Return the [X, Y] coordinate for the center point of the cell that contains the specified text.  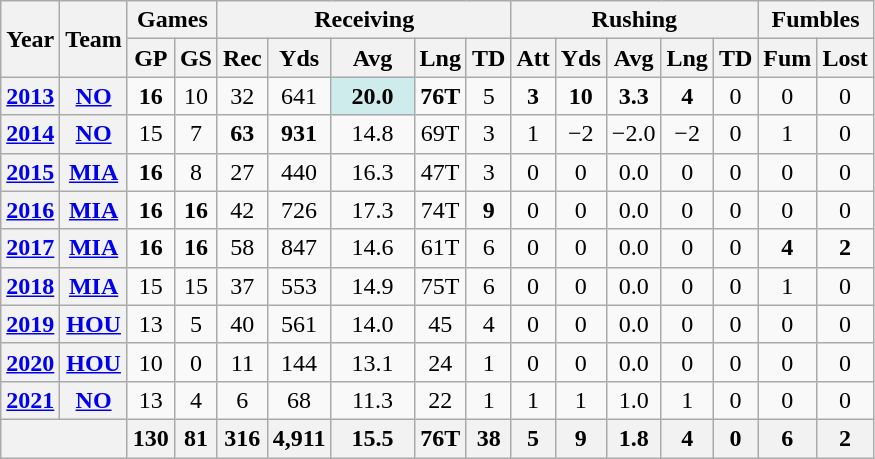
847 [299, 248]
130 [150, 438]
58 [242, 248]
20.0 [372, 96]
641 [299, 96]
14.9 [372, 286]
2020 [30, 362]
38 [488, 438]
81 [196, 438]
74T [440, 210]
2013 [30, 96]
27 [242, 172]
Fum [788, 58]
2018 [30, 286]
14.6 [372, 248]
Rushing [634, 20]
24 [440, 362]
68 [299, 400]
13.1 [372, 362]
11 [242, 362]
2021 [30, 400]
2014 [30, 134]
440 [299, 172]
561 [299, 324]
4,911 [299, 438]
22 [440, 400]
GS [196, 58]
Fumbles [816, 20]
Team [94, 39]
7 [196, 134]
2015 [30, 172]
69T [440, 134]
931 [299, 134]
8 [196, 172]
17.3 [372, 210]
2019 [30, 324]
63 [242, 134]
11.3 [372, 400]
Lost [845, 58]
40 [242, 324]
45 [440, 324]
1.8 [634, 438]
Rec [242, 58]
144 [299, 362]
14.0 [372, 324]
Receiving [364, 20]
61T [440, 248]
553 [299, 286]
16.3 [372, 172]
47T [440, 172]
Att [533, 58]
2017 [30, 248]
−2.0 [634, 134]
42 [242, 210]
Games [172, 20]
37 [242, 286]
32 [242, 96]
316 [242, 438]
Year [30, 39]
726 [299, 210]
15.5 [372, 438]
75T [440, 286]
2016 [30, 210]
14.8 [372, 134]
3.3 [634, 96]
1.0 [634, 400]
GP [150, 58]
